Pinpoint the cell where the given text exists, returning its [X, Y] midpoint coordinate. 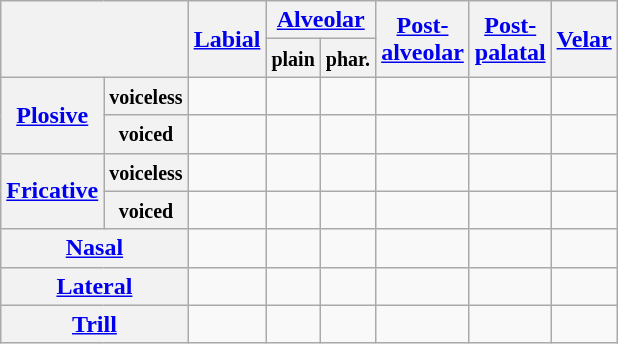
Nasal [94, 248]
Plosive [52, 115]
Lateral [94, 286]
Post-alveolar [423, 39]
Post-palatal [510, 39]
Alveolar [321, 20]
plain [293, 58]
Fricative [52, 191]
Velar [584, 39]
phar. [348, 58]
Labial [227, 39]
Trill [94, 324]
